Provide the [x, y] coordinate of the cell's center where the given text is located.  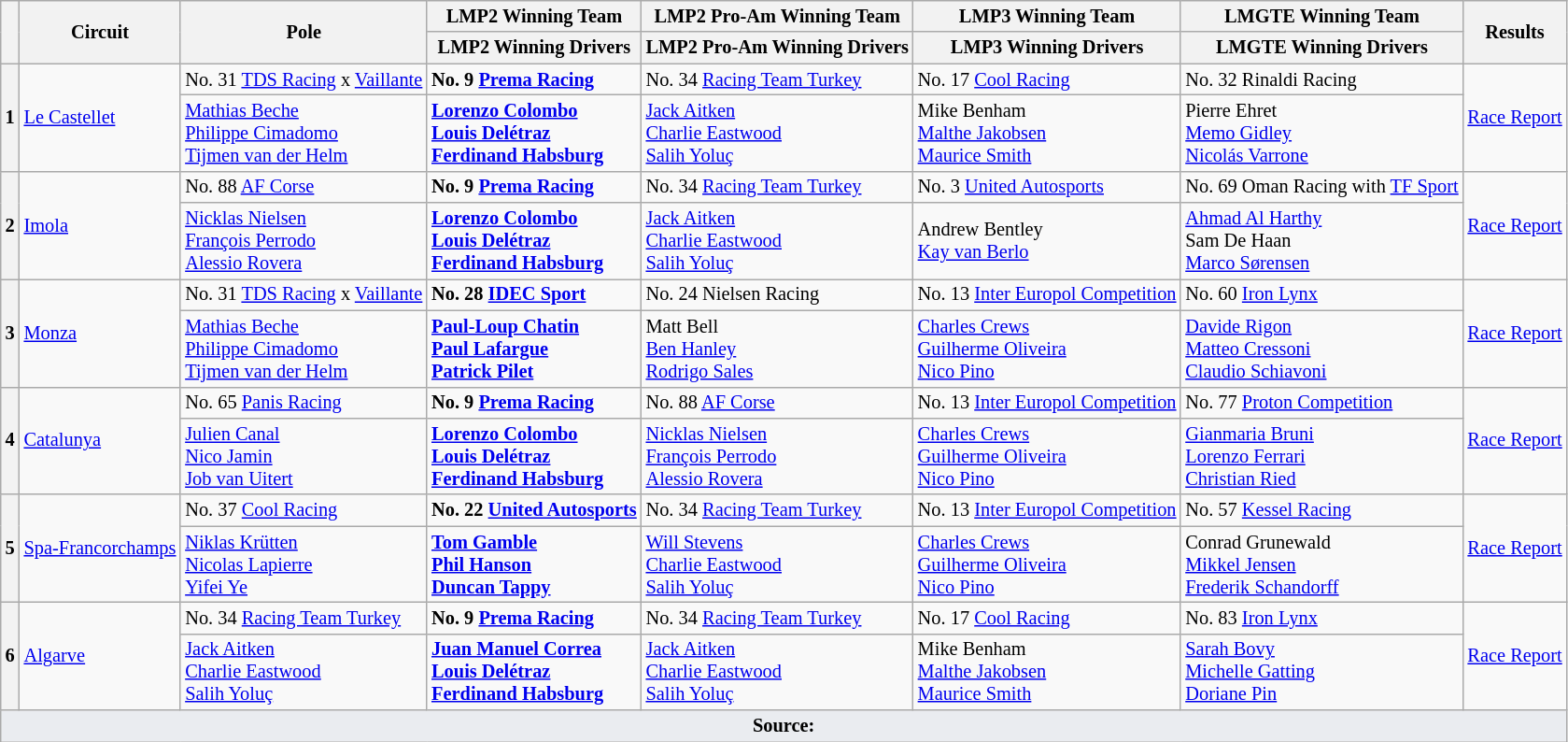
Sarah Bovy Michelle Gatting Doriane Pin [1321, 672]
3 [10, 333]
Matt Bell Ben Hanley Rodrigo Sales [777, 349]
Spa-Francorchamps [101, 548]
No. 77 Proton Competition [1321, 403]
Conrad Grunewald Mikkel Jensen Frederik Schandorff [1321, 564]
Le Castellet [101, 118]
No. 28 IDEC Sport [534, 294]
4 [10, 441]
Catalunya [101, 441]
No. 22 United Autosports [534, 510]
Niklas Krütten Nicolas Lapierre Yifei Ye [304, 564]
1 [10, 118]
Gianmaria Bruni Lorenzo Ferrari Christian Ried [1321, 456]
LMP2 Pro-Am Winning Drivers [777, 48]
6 [10, 656]
LMP3 Winning Team [1048, 16]
Circuit [101, 32]
Will Stevens Charlie Eastwood Salih Yoluç [777, 564]
Imola [101, 224]
Source: [784, 726]
Andrew Bentley Kay van Berlo [1048, 241]
No. 3 United Autosports [1048, 187]
LMP2 Pro-Am Winning Team [777, 16]
No. 83 Iron Lynx [1321, 618]
No. 57 Kessel Racing [1321, 510]
No. 65 Panis Racing [304, 403]
Juan Manuel Correa Louis Delétraz Ferdinand Habsburg [534, 672]
No. 32 Rinaldi Racing [1321, 79]
Results [1515, 32]
LMGTE Winning Drivers [1321, 48]
Pole [304, 32]
Ahmad Al Harthy Sam De Haan Marco Sørensen [1321, 241]
No. 69 Oman Racing with TF Sport [1321, 187]
No. 24 Nielsen Racing [777, 294]
2 [10, 224]
Monza [101, 333]
Paul-Loup Chatin Paul Lafargue Patrick Pilet [534, 349]
No. 37 Cool Racing [304, 510]
LMP3 Winning Drivers [1048, 48]
5 [10, 548]
No. 60 Iron Lynx [1321, 294]
LMGTE Winning Team [1321, 16]
Pierre Ehret Memo Gidley Nicolás Varrone [1321, 133]
Algarve [101, 656]
Julien Canal Nico Jamin Job van Uitert [304, 456]
Davide Rigon Matteo Cressoni Claudio Schiavoni [1321, 349]
LMP2 Winning Team [534, 16]
LMP2 Winning Drivers [534, 48]
Tom Gamble Phil Hanson Duncan Tappy [534, 564]
